Capture the cell that displays the provided text and extract its (x, y) central coordinate. 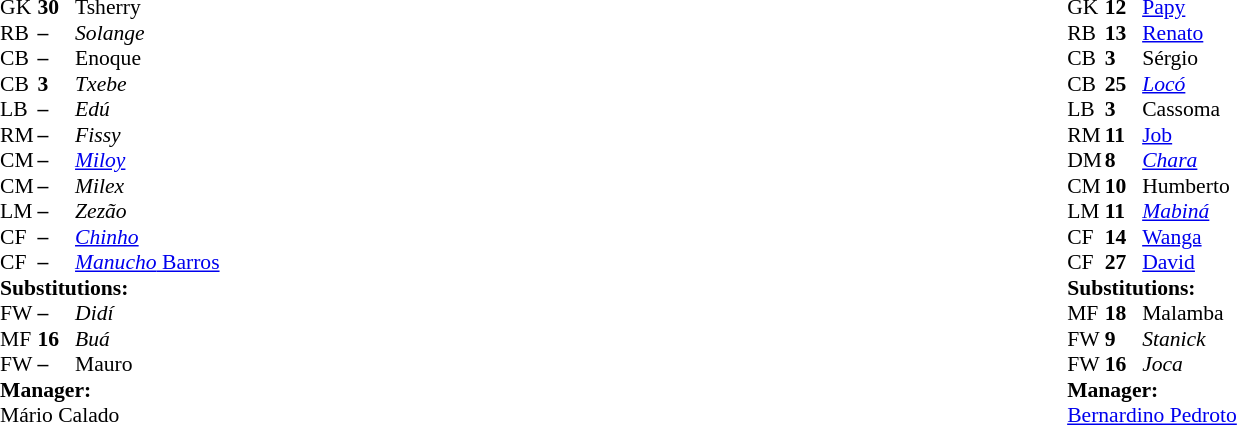
Buá (147, 339)
Didí (147, 313)
25 (1124, 84)
Stanick (1190, 339)
Wanga (1190, 237)
Mabiná (1190, 211)
Sérgio (1190, 59)
Locó (1190, 84)
Joca (1190, 365)
Edú (147, 109)
14 (1124, 237)
Fissy (147, 135)
Renato (1190, 33)
Malamba (1190, 313)
9 (1124, 339)
Enoque (147, 59)
Job (1190, 135)
Mauro (147, 365)
Solange (147, 33)
Cassoma (1190, 109)
David (1190, 263)
Manucho Barros (147, 263)
13 (1124, 33)
18 (1124, 313)
27 (1124, 263)
Txebe (147, 84)
Miloy (147, 161)
Milex (147, 186)
Chara (1190, 161)
8 (1124, 161)
Zezão (147, 211)
Chinho (147, 237)
DM (1086, 161)
Humberto (1190, 186)
10 (1124, 186)
